Pinpoint the cell where the given text exists, returning its (X, Y) midpoint coordinate. 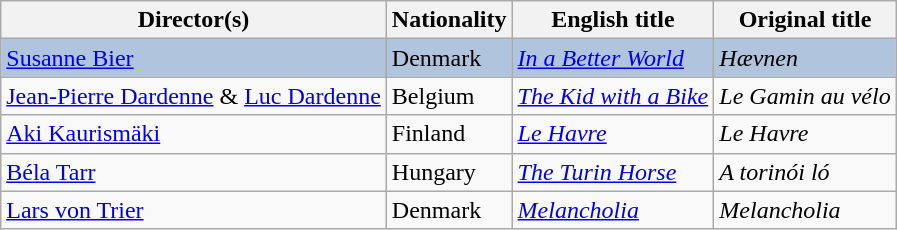
The Turin Horse (613, 172)
Aki Kaurismäki (194, 134)
Hævnen (805, 58)
Original title (805, 20)
English title (613, 20)
Nationality (449, 20)
Jean-Pierre Dardenne & Luc Dardenne (194, 96)
Finland (449, 134)
In a Better World (613, 58)
Belgium (449, 96)
Director(s) (194, 20)
Susanne Bier (194, 58)
Le Gamin au vélo (805, 96)
Lars von Trier (194, 210)
A torinói ló (805, 172)
Hungary (449, 172)
Béla Tarr (194, 172)
The Kid with a Bike (613, 96)
